Determine the [X, Y] coordinate at the center of the cell enclosing the given text.  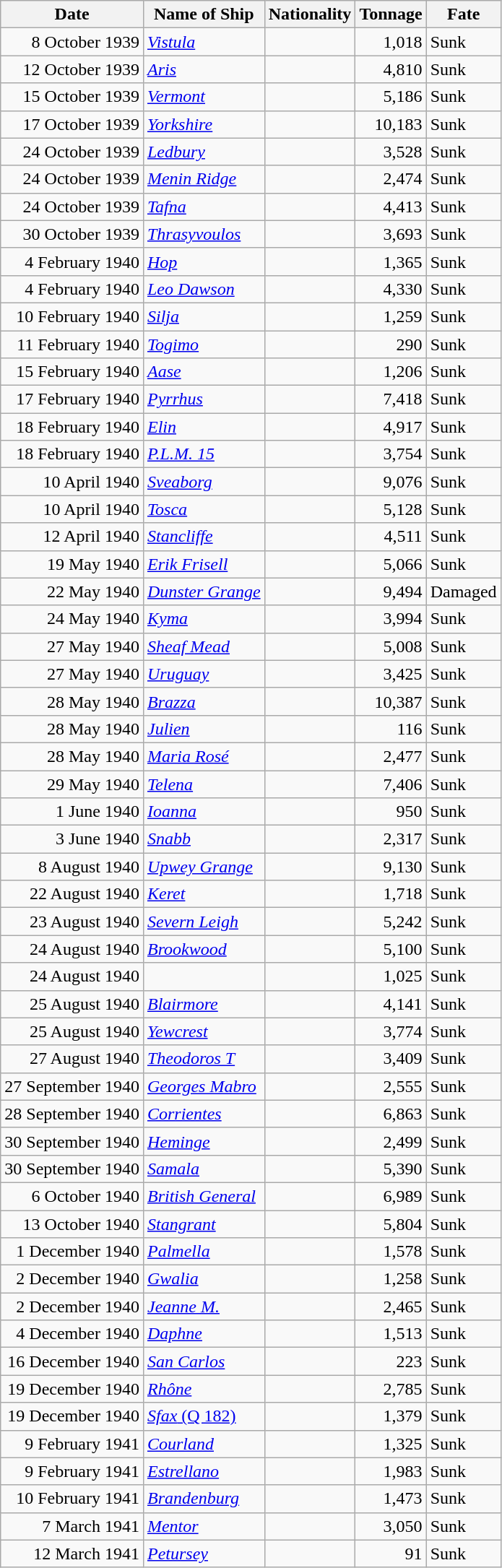
4 December 1940 [72, 1334]
7,406 [391, 784]
Leo Dawson [204, 289]
8 August 1940 [72, 867]
Name of Ship [204, 14]
Thrasyvoulos [204, 234]
Rhône [204, 1389]
2,317 [391, 839]
12 October 1939 [72, 69]
Aris [204, 69]
4,810 [391, 69]
Fate [464, 14]
13 October 1940 [72, 1224]
950 [391, 812]
Jeanne M. [204, 1307]
24 May 1940 [72, 619]
Theodoros T [204, 1059]
Sfax (Q 182) [204, 1416]
Severn Leigh [204, 922]
Yorkshire [204, 124]
1,983 [391, 1471]
1 June 1940 [72, 812]
Julien [204, 729]
Blairmore [204, 1004]
Keret [204, 894]
Sveaborg [204, 482]
4,413 [391, 207]
Aase [204, 372]
6 October 1940 [72, 1196]
Dunster Grange [204, 592]
3,994 [391, 619]
12 March 1941 [72, 1554]
6,989 [391, 1196]
Snabb [204, 839]
Pyrrhus [204, 399]
Brandenburg [204, 1499]
9,076 [391, 482]
7,418 [391, 399]
5,804 [391, 1224]
Stangrant [204, 1224]
7 March 1941 [72, 1526]
Nationality [310, 14]
Date [72, 14]
Brazza [204, 701]
Mentor [204, 1526]
16 December 1940 [72, 1361]
29 May 1940 [72, 784]
1,325 [391, 1444]
4,141 [391, 1004]
Uruguay [204, 674]
91 [391, 1554]
28 September 1940 [72, 1114]
Estrellano [204, 1471]
9,494 [391, 592]
2,474 [391, 179]
Samala [204, 1169]
Yewcrest [204, 1031]
2,465 [391, 1307]
1,473 [391, 1499]
5,066 [391, 564]
3,528 [391, 152]
Upwey Grange [204, 867]
1,206 [391, 372]
4,330 [391, 289]
P.L.M. 15 [204, 454]
2,785 [391, 1389]
23 August 1940 [72, 922]
Gwalia [204, 1279]
30 October 1939 [72, 234]
19 May 1940 [72, 564]
1,018 [391, 42]
3,425 [391, 674]
1,718 [391, 894]
6,863 [391, 1114]
Stancliffe [204, 537]
3,774 [391, 1031]
Daphne [204, 1334]
5,242 [391, 922]
1,258 [391, 1279]
San Carlos [204, 1361]
3,050 [391, 1526]
17 October 1939 [72, 124]
27 August 1940 [72, 1059]
Tafna [204, 207]
5,100 [391, 949]
10,387 [391, 701]
9,130 [391, 867]
Petursey [204, 1554]
Tonnage [391, 14]
Maria Rosé [204, 756]
15 October 1939 [72, 97]
Heminge [204, 1141]
11 February 1940 [72, 345]
Damaged [464, 592]
Elin [204, 427]
Ioanna [204, 812]
1,578 [391, 1252]
3 June 1940 [72, 839]
3,754 [391, 454]
10 February 1941 [72, 1499]
Georges Mabro [204, 1086]
Erik Frisell [204, 564]
2,477 [391, 756]
1,379 [391, 1416]
2,499 [391, 1141]
5,008 [391, 646]
1,259 [391, 316]
5,128 [391, 509]
3,693 [391, 234]
27 September 1940 [72, 1086]
10,183 [391, 124]
Telena [204, 784]
8 October 1939 [72, 42]
15 February 1940 [72, 372]
1,365 [391, 261]
116 [391, 729]
10 February 1940 [72, 316]
5,390 [391, 1169]
Palmella [204, 1252]
Vermont [204, 97]
22 May 1940 [72, 592]
Silja [204, 316]
4,917 [391, 427]
1,025 [391, 976]
Sheaf Mead [204, 646]
Tosca [204, 509]
Ledbury [204, 152]
290 [391, 345]
British General [204, 1196]
1,513 [391, 1334]
Vistula [204, 42]
Corrientes [204, 1114]
223 [391, 1361]
Hop [204, 261]
5,186 [391, 97]
2,555 [391, 1086]
Courland [204, 1444]
4,511 [391, 537]
12 April 1940 [72, 537]
22 August 1940 [72, 894]
Togimo [204, 345]
17 February 1940 [72, 399]
1 December 1940 [72, 1252]
Brookwood [204, 949]
Menin Ridge [204, 179]
Kyma [204, 619]
3,409 [391, 1059]
